Output the (x, y) coordinate of the center of the cell containing the given text.  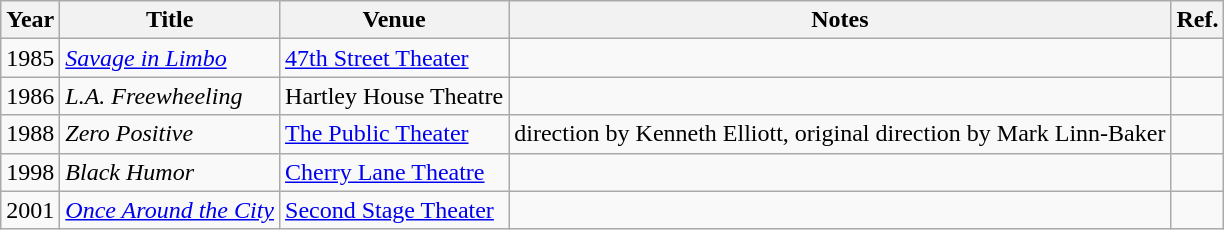
Ref. (1198, 20)
direction by Kenneth Elliott, original direction by Mark Linn-Baker (840, 134)
Notes (840, 20)
Venue (394, 20)
Once Around the City (170, 210)
Year (30, 20)
47th Street Theater (394, 58)
1988 (30, 134)
Second Stage Theater (394, 210)
The Public Theater (394, 134)
Savage in Limbo (170, 58)
Hartley House Theatre (394, 96)
1985 (30, 58)
Zero Positive (170, 134)
Cherry Lane Theatre (394, 172)
1998 (30, 172)
Black Humor (170, 172)
1986 (30, 96)
L.A. Freewheeling (170, 96)
Title (170, 20)
2001 (30, 210)
